Provide the [X, Y] coordinate of the cell's center where the given text is located.  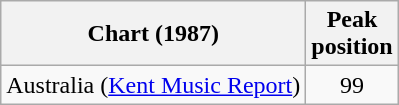
Chart (1987) [154, 34]
Peakposition [352, 34]
99 [352, 85]
Australia (Kent Music Report) [154, 85]
